Determine the [x, y] coordinate at the center of the cell enclosing the given text.  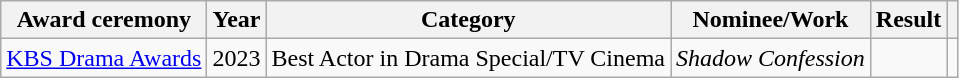
Result [908, 20]
Nominee/Work [771, 20]
Best Actor in Drama Special/TV Cinema [468, 58]
Year [236, 20]
Shadow Confession [771, 58]
Award ceremony [104, 20]
2023 [236, 58]
Category [468, 20]
KBS Drama Awards [104, 58]
